Provide the (x, y) coordinate of the cell's center where the given text is located.  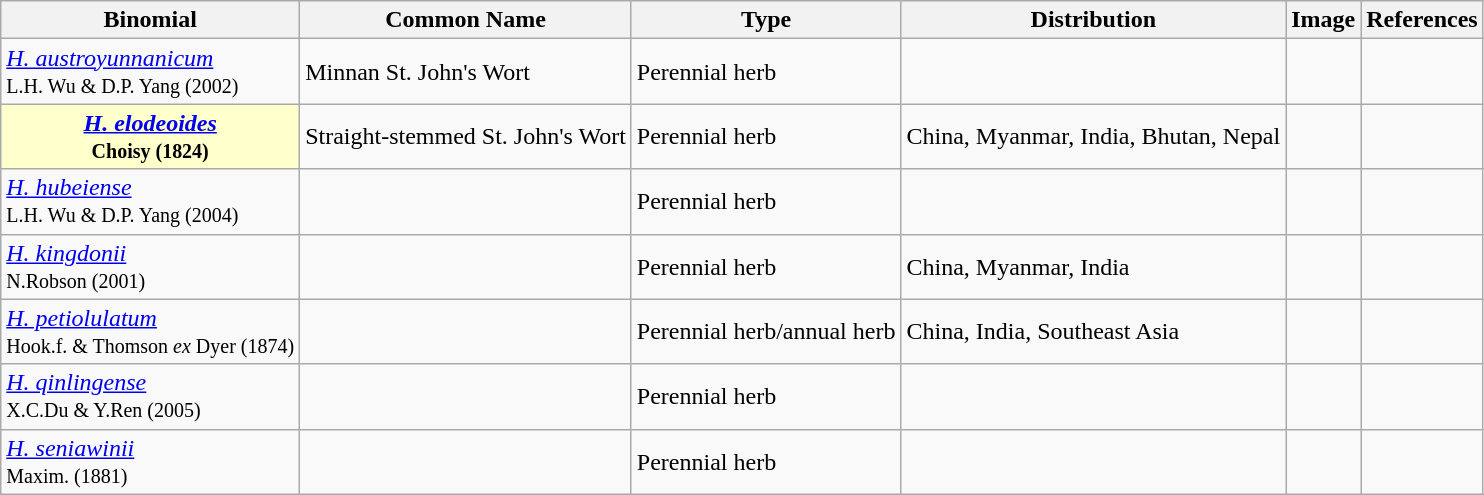
H. hubeienseL.H. Wu & D.P. Yang (2004) (150, 202)
H. elodeoidesChoisy (1824) (150, 136)
H. austroyunnanicumL.H. Wu & D.P. Yang (2002) (150, 72)
Distribution (1094, 20)
Perennial herb/annual herb (766, 332)
China, India, Southeast Asia (1094, 332)
H. qinlingenseX.C.Du & Y.Ren (2005) (150, 396)
China, Myanmar, India, Bhutan, Nepal (1094, 136)
Binomial (150, 20)
Type (766, 20)
Image (1324, 20)
References (1422, 20)
H. kingdoniiN.Robson (2001) (150, 266)
H. seniawiniiMaxim. (1881) (150, 462)
Straight-stemmed St. John's Wort (466, 136)
Common Name (466, 20)
H. petiolulatumHook.f. & Thomson ex Dyer (1874) (150, 332)
China, Myanmar, India (1094, 266)
Minnan St. John's Wort (466, 72)
